Detect which cell encompasses the target text, then output its [x, y] center coordinate. 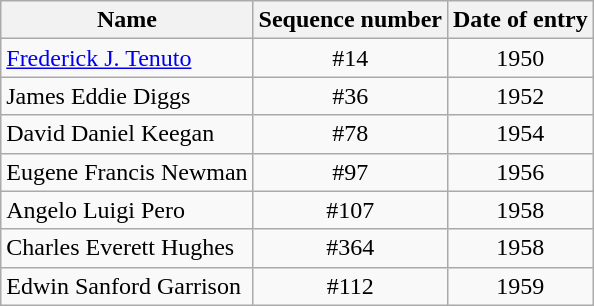
#364 [350, 248]
#107 [350, 210]
#78 [350, 134]
1954 [520, 134]
1956 [520, 172]
1952 [520, 96]
#14 [350, 58]
James Eddie Diggs [127, 96]
#36 [350, 96]
1959 [520, 286]
Sequence number [350, 20]
Frederick J. Tenuto [127, 58]
Eugene Francis Newman [127, 172]
Name [127, 20]
Angelo Luigi Pero [127, 210]
Edwin Sanford Garrison [127, 286]
1950 [520, 58]
David Daniel Keegan [127, 134]
Charles Everett Hughes [127, 248]
Date of entry [520, 20]
#112 [350, 286]
#97 [350, 172]
